Locate the cell with the specified text and output its [x, y] center coordinate. 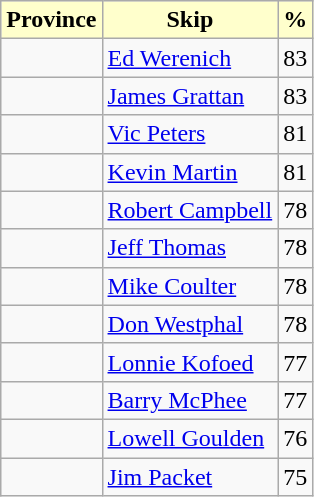
Robert Campbell [190, 210]
% [296, 20]
Vic Peters [190, 134]
James Grattan [190, 96]
Skip [190, 20]
Lowell Goulden [190, 438]
Lonnie Kofoed [190, 362]
75 [296, 477]
Jeff Thomas [190, 248]
76 [296, 438]
Jim Packet [190, 477]
Barry McPhee [190, 400]
Kevin Martin [190, 172]
Province [52, 20]
Don Westphal [190, 324]
Mike Coulter [190, 286]
Ed Werenich [190, 58]
